For the text-containing cell, return its midpoint in (X, Y) coordinate format. 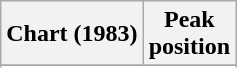
Peakposition (189, 34)
Chart (1983) (72, 34)
